Provide the [X, Y] coordinate of the cell's center where the given text is located.  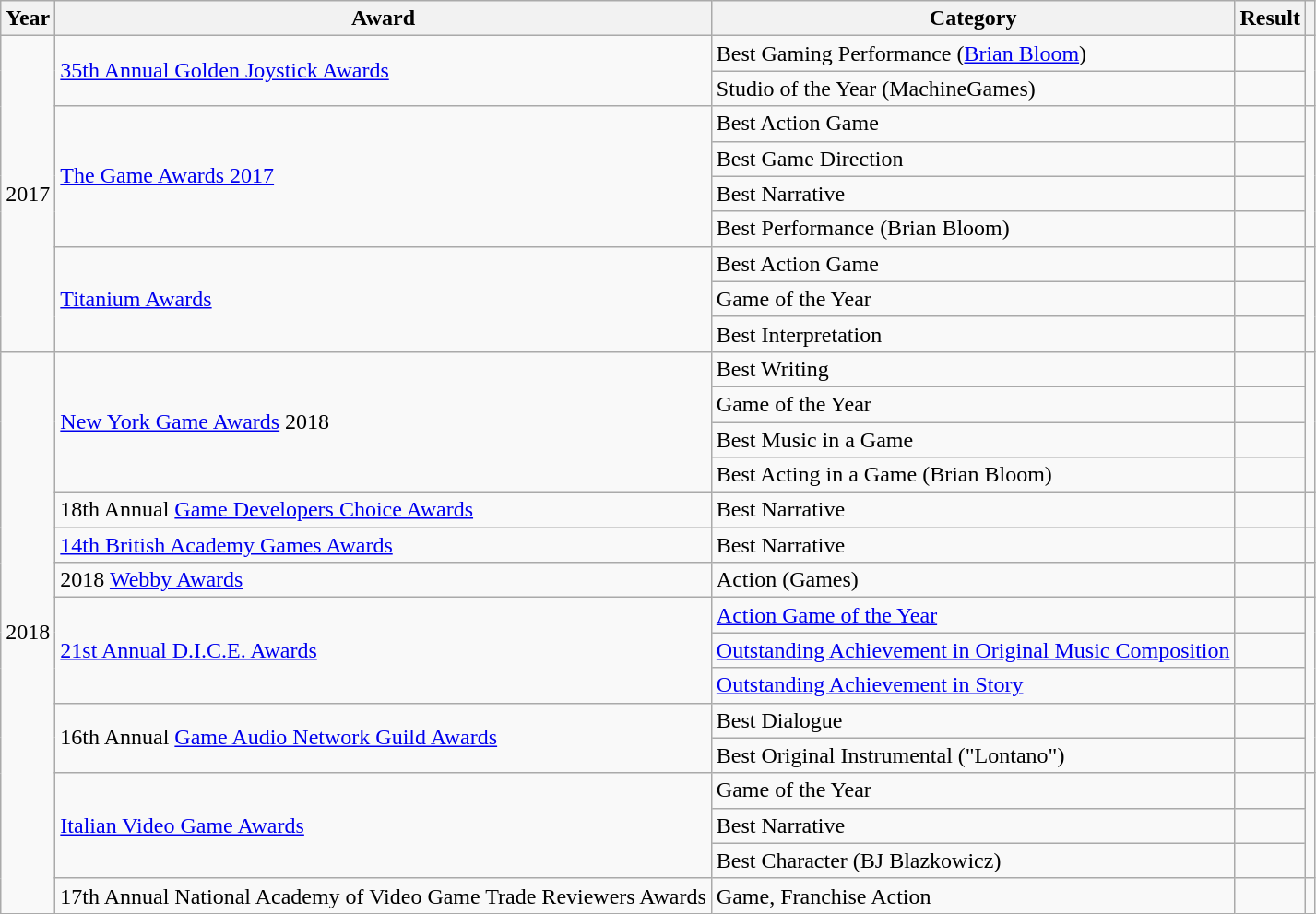
Best Gaming Performance (Brian Bloom) [973, 53]
Best Dialogue [973, 720]
Titanium Awards [384, 299]
Best Game Direction [973, 159]
2018 Webby Awards [384, 580]
21st Annual D.I.C.E. Awards [384, 650]
35th Annual Golden Joystick Awards [384, 71]
Italian Video Game Awards [384, 825]
Category [973, 18]
Best Performance (Brian Bloom) [973, 229]
14th British Academy Games Awards [384, 545]
Action (Games) [973, 580]
18th Annual Game Developers Choice Awards [384, 510]
Best Music in a Game [973, 440]
2018 [28, 633]
Best Original Instrumental ("Lontano") [973, 755]
Result [1270, 18]
Best Acting in a Game (Brian Bloom) [973, 475]
Outstanding Achievement in Story [973, 685]
Year [28, 18]
New York Game Awards 2018 [384, 421]
Studio of the Year (MachineGames) [973, 89]
2017 [28, 194]
16th Annual Game Audio Network Guild Awards [384, 738]
Best Writing [973, 369]
Award [384, 18]
Best Interpretation [973, 334]
Game, Franchise Action [973, 896]
Action Game of the Year [973, 615]
Best Character (BJ Blazkowicz) [973, 861]
The Game Awards 2017 [384, 176]
17th Annual National Academy of Video Game Trade Reviewers Awards [384, 896]
Outstanding Achievement in Original Music Composition [973, 650]
